Capture the cell that displays the provided text and extract its (X, Y) central coordinate. 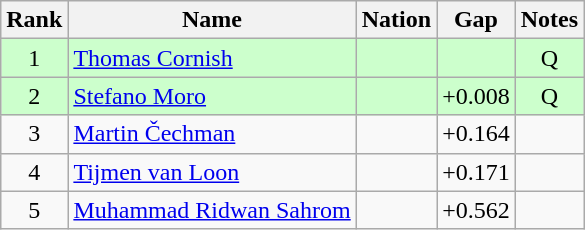
Martin Čechman (212, 134)
Stefano Moro (212, 96)
1 (34, 58)
Name (212, 20)
5 (34, 210)
Muhammad Ridwan Sahrom (212, 210)
+0.164 (476, 134)
Tijmen van Loon (212, 172)
3 (34, 134)
Thomas Cornish (212, 58)
Rank (34, 20)
Gap (476, 20)
+0.008 (476, 96)
+0.562 (476, 210)
Nation (396, 20)
+0.171 (476, 172)
4 (34, 172)
2 (34, 96)
Notes (549, 20)
